Extract the (X, Y) coordinate from the center of the cell holding the provided text.  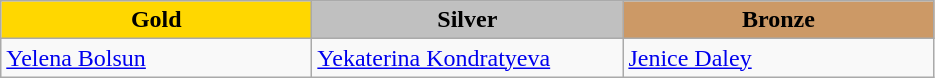
Yekaterina Kondratyeva (468, 58)
Silver (468, 20)
Jenice Daley (778, 58)
Bronze (778, 20)
Yelena Bolsun (156, 58)
Gold (156, 20)
